Provide the (x, y) coordinate of the cell's center where the given text is located.  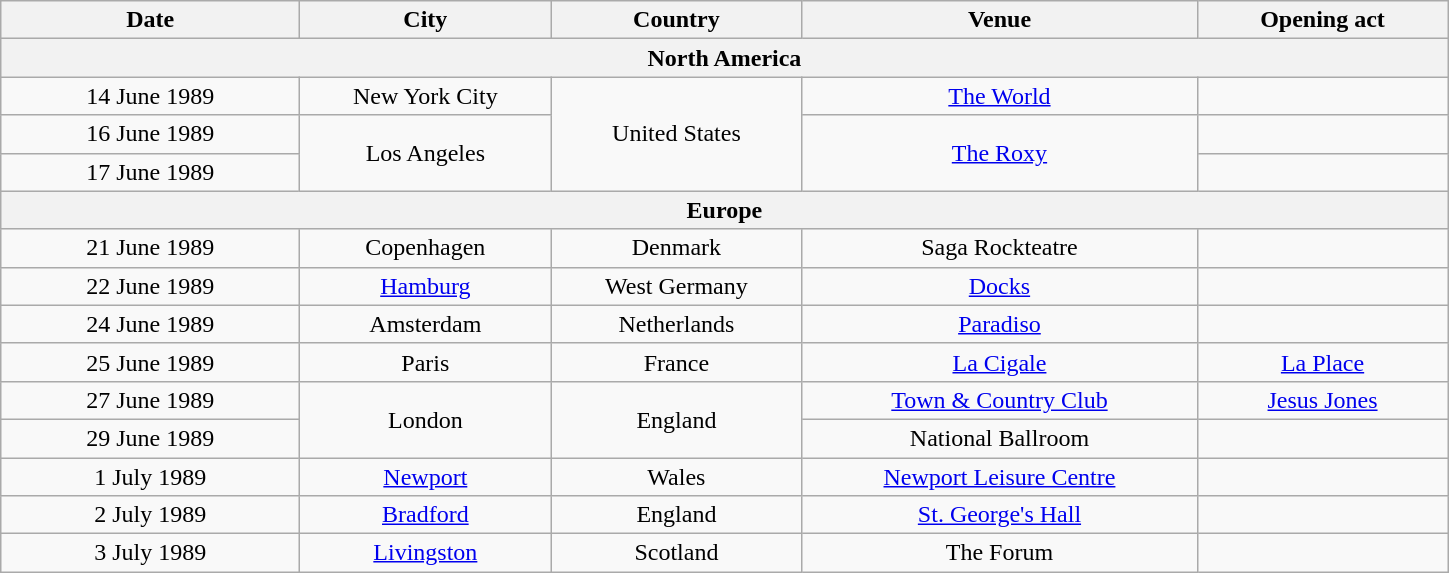
North America (724, 58)
Newport (426, 477)
St. George's Hall (1000, 515)
Europe (724, 210)
Opening act (1322, 20)
The World (1000, 96)
27 June 1989 (150, 400)
16 June 1989 (150, 134)
The Forum (1000, 553)
United States (676, 134)
New York City (426, 96)
Hamburg (426, 286)
14 June 1989 (150, 96)
Wales (676, 477)
Country (676, 20)
Netherlands (676, 324)
Docks (1000, 286)
Copenhagen (426, 248)
Jesus Jones (1322, 400)
London (426, 419)
2 July 1989 (150, 515)
Bradford (426, 515)
29 June 1989 (150, 438)
Livingston (426, 553)
La Place (1322, 362)
Newport Leisure Centre (1000, 477)
1 July 1989 (150, 477)
24 June 1989 (150, 324)
Scotland (676, 553)
Date (150, 20)
25 June 1989 (150, 362)
Venue (1000, 20)
22 June 1989 (150, 286)
Amsterdam (426, 324)
Paris (426, 362)
3 July 1989 (150, 553)
Paradiso (1000, 324)
City (426, 20)
West Germany (676, 286)
Saga Rockteatre (1000, 248)
17 June 1989 (150, 172)
The Roxy (1000, 153)
Denmark (676, 248)
National Ballroom (1000, 438)
La Cigale (1000, 362)
Los Angeles (426, 153)
France (676, 362)
21 June 1989 (150, 248)
Town & Country Club (1000, 400)
